Output the [x, y] coordinate of the center of the cell containing the given text.  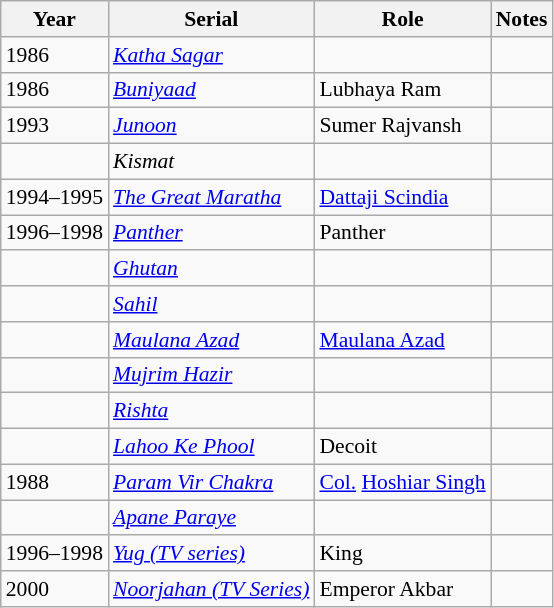
Katha Sagar [211, 55]
Decoit [402, 447]
The Great Maratha [211, 197]
Noorjahan (TV Series) [211, 589]
Buniyaad [211, 90]
Dattaji Scindia [402, 197]
Year [54, 19]
Yug (TV series) [211, 554]
1988 [54, 482]
King [402, 554]
2000 [54, 589]
Apane Paraye [211, 518]
Kismat [211, 162]
Lahoo Ke Phool [211, 447]
Sahil [211, 304]
Junoon [211, 126]
Param Vir Chakra [211, 482]
Rishta [211, 411]
Mujrim Hazir [211, 375]
Emperor Akbar [402, 589]
Ghutan [211, 269]
Role [402, 19]
Sumer Rajvansh [402, 126]
1994–1995 [54, 197]
Lubhaya Ram [402, 90]
Serial [211, 19]
Col. Hoshiar Singh [402, 482]
1993 [54, 126]
Notes [522, 19]
